For the text-containing cell, return its midpoint in [x, y] coordinate format. 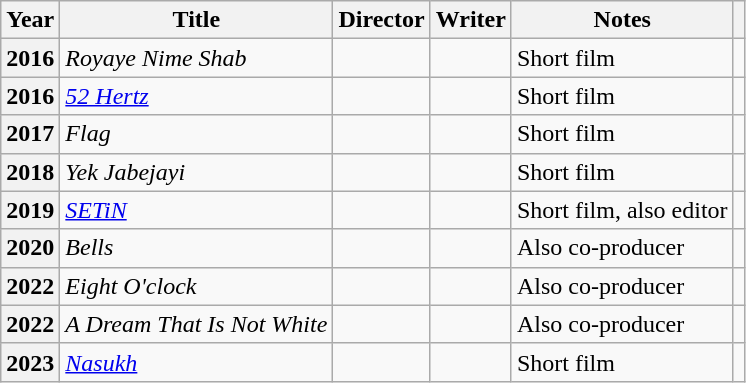
Eight O'clock [196, 286]
52 Hertz [196, 96]
Short film, also editor [622, 210]
2017 [30, 134]
2023 [30, 362]
Flag [196, 134]
Royaye Nime Shab [196, 58]
2020 [30, 248]
Nasukh [196, 362]
Writer [470, 20]
Bells [196, 248]
Year [30, 20]
SETiN [196, 210]
Director [382, 20]
Yek Jabejayi [196, 172]
2019 [30, 210]
Notes [622, 20]
A Dream That Is Not White [196, 324]
Title [196, 20]
2018 [30, 172]
